Capture the cell that displays the provided text and extract its [x, y] central coordinate. 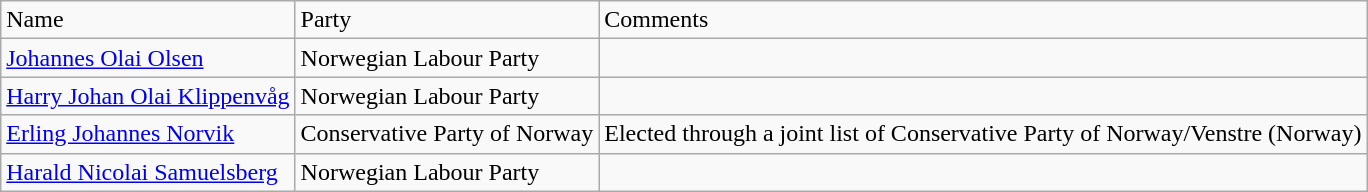
Party [447, 20]
Johannes Olai Olsen [148, 58]
Name [148, 20]
Erling Johannes Norvik [148, 134]
Harry Johan Olai Klippenvåg [148, 96]
Harald Nicolai Samuelsberg [148, 172]
Comments [983, 20]
Elected through a joint list of Conservative Party of Norway/Venstre (Norway) [983, 134]
Conservative Party of Norway [447, 134]
